From the cell containing the given text, extract its center point as [X, Y] coordinate. 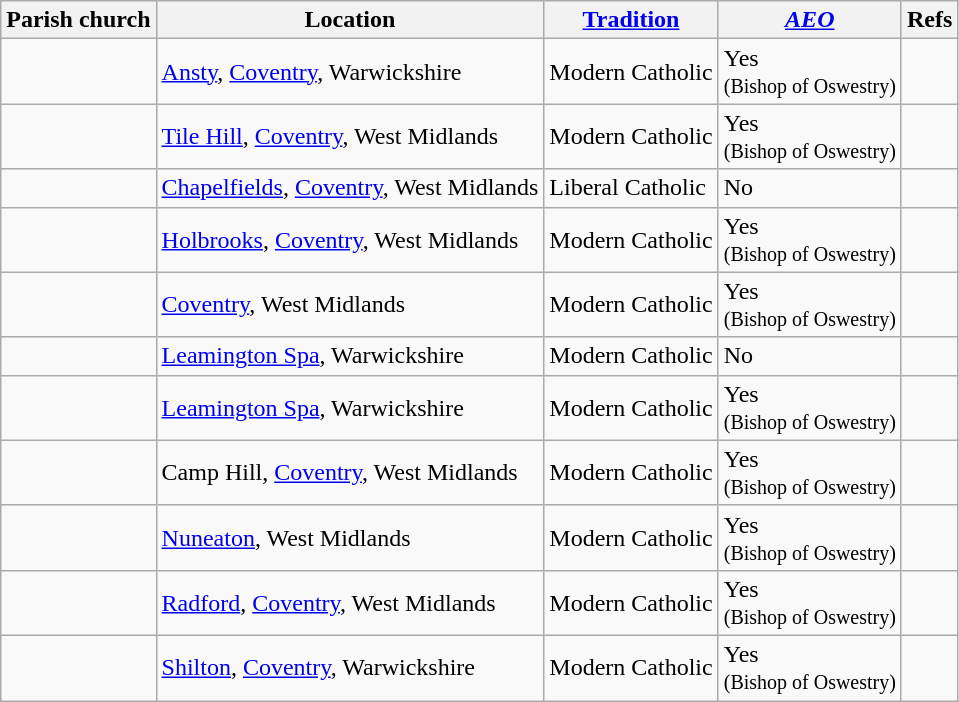
Coventry, West Midlands [350, 304]
Nuneaton, West Midlands [350, 538]
Shilton, Coventry, Warwickshire [350, 668]
Location [350, 20]
Holbrooks, Coventry, West Midlands [350, 240]
Ansty, Coventry, Warwickshire [350, 72]
Refs [929, 20]
Radford, Coventry, West Midlands [350, 602]
Camp Hill, Coventry, West Midlands [350, 472]
Chapelfields, Coventry, West Midlands [350, 188]
AEO [810, 20]
Parish church [78, 20]
Tradition [631, 20]
Liberal Catholic [631, 188]
Tile Hill, Coventry, West Midlands [350, 136]
